Find where the given text appears and provide that cell's center as (x, y) coordinate. 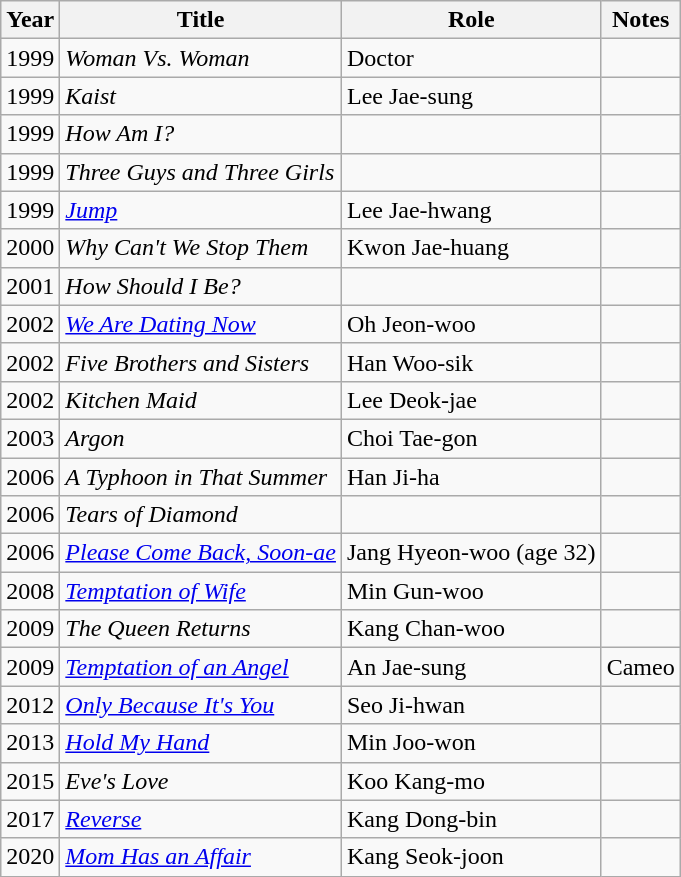
Kitchen Maid (201, 400)
Cameo (640, 667)
Title (201, 20)
Lee Jae-sung (471, 96)
Choi Tae-gon (471, 438)
Seo Ji-hwan (471, 705)
2003 (30, 438)
Han Woo-sik (471, 362)
Woman Vs. Woman (201, 58)
Argon (201, 438)
Temptation of an Angel (201, 667)
Jump (201, 210)
Oh Jeon-woo (471, 324)
How Should I Be? (201, 286)
Min Gun-woo (471, 591)
A Typhoon in That Summer (201, 477)
Why Can't We Stop Them (201, 248)
Kang Chan-woo (471, 629)
Kwon Jae-huang (471, 248)
Koo Kang-mo (471, 781)
Eve's Love (201, 781)
Jang Hyeon-woo (age 32) (471, 553)
Kang Seok-joon (471, 857)
2013 (30, 743)
Year (30, 20)
Kang Dong-bin (471, 819)
Hold My Hand (201, 743)
Temptation of Wife (201, 591)
Tears of Diamond (201, 515)
Kaist (201, 96)
The Queen Returns (201, 629)
2008 (30, 591)
2020 (30, 857)
2001 (30, 286)
Only Because It's You (201, 705)
Lee Jae-hwang (471, 210)
Three Guys and Three Girls (201, 172)
2012 (30, 705)
Five Brothers and Sisters (201, 362)
Min Joo-won (471, 743)
We Are Dating Now (201, 324)
2015 (30, 781)
Role (471, 20)
Notes (640, 20)
Doctor (471, 58)
An Jae-sung (471, 667)
Please Come Back, Soon-ae (201, 553)
2017 (30, 819)
How Am I? (201, 134)
Reverse (201, 819)
Mom Has an Affair (201, 857)
2000 (30, 248)
Lee Deok-jae (471, 400)
Han Ji-ha (471, 477)
